Pinpoint the cell where the given text exists, returning its [x, y] midpoint coordinate. 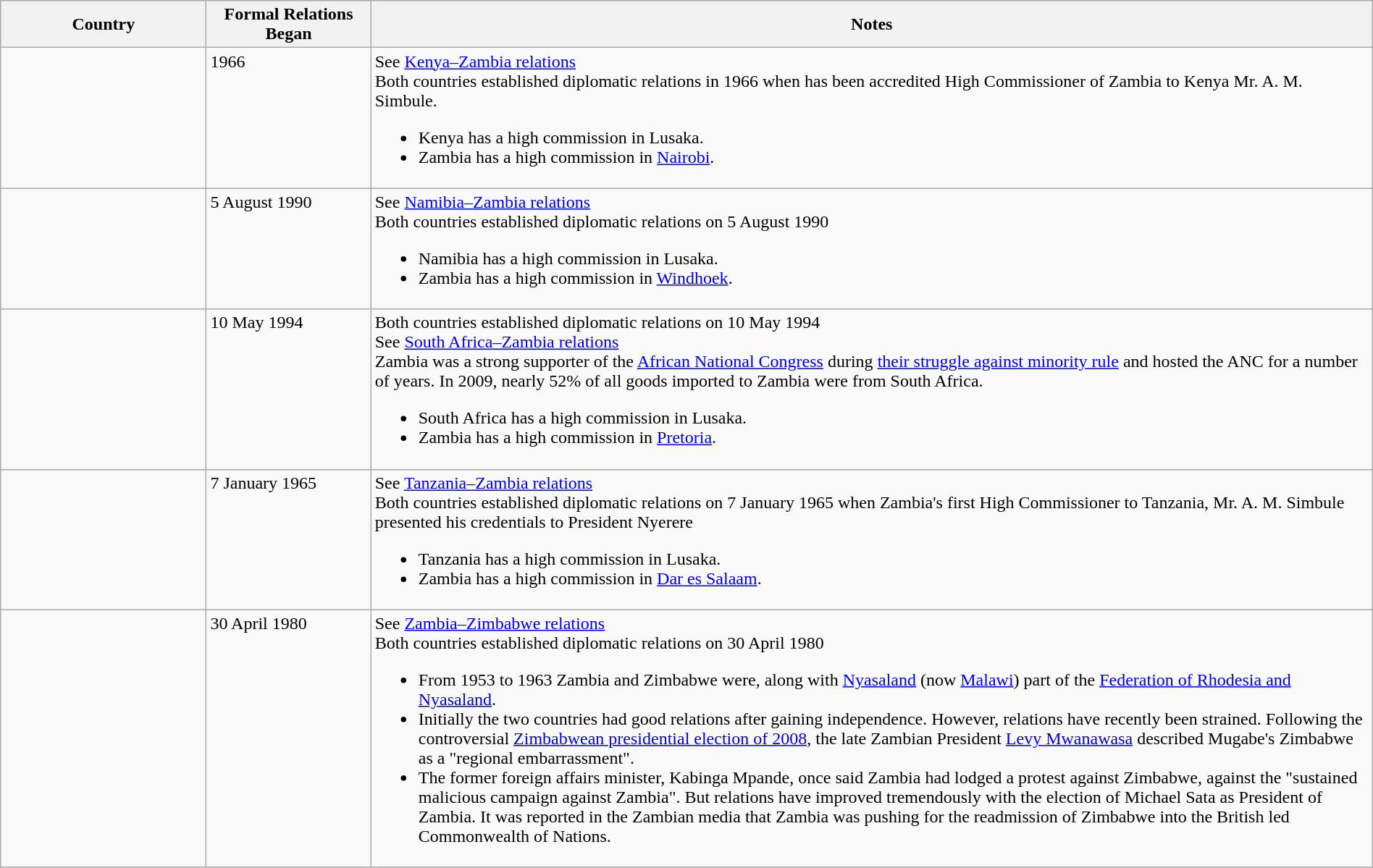
Formal Relations Began [288, 25]
Country [104, 25]
30 April 1980 [288, 738]
Notes [872, 25]
7 January 1965 [288, 539]
5 August 1990 [288, 249]
10 May 1994 [288, 389]
1966 [288, 118]
